From the cell containing the given text, extract its center point as [X, Y] coordinate. 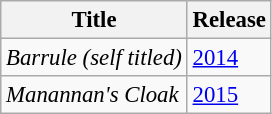
2015 [229, 95]
2014 [229, 58]
Title [94, 20]
Barrule (self titled) [94, 58]
Release [229, 20]
Manannan's Cloak [94, 95]
